Locate the cell with the specified text and output its [X, Y] center coordinate. 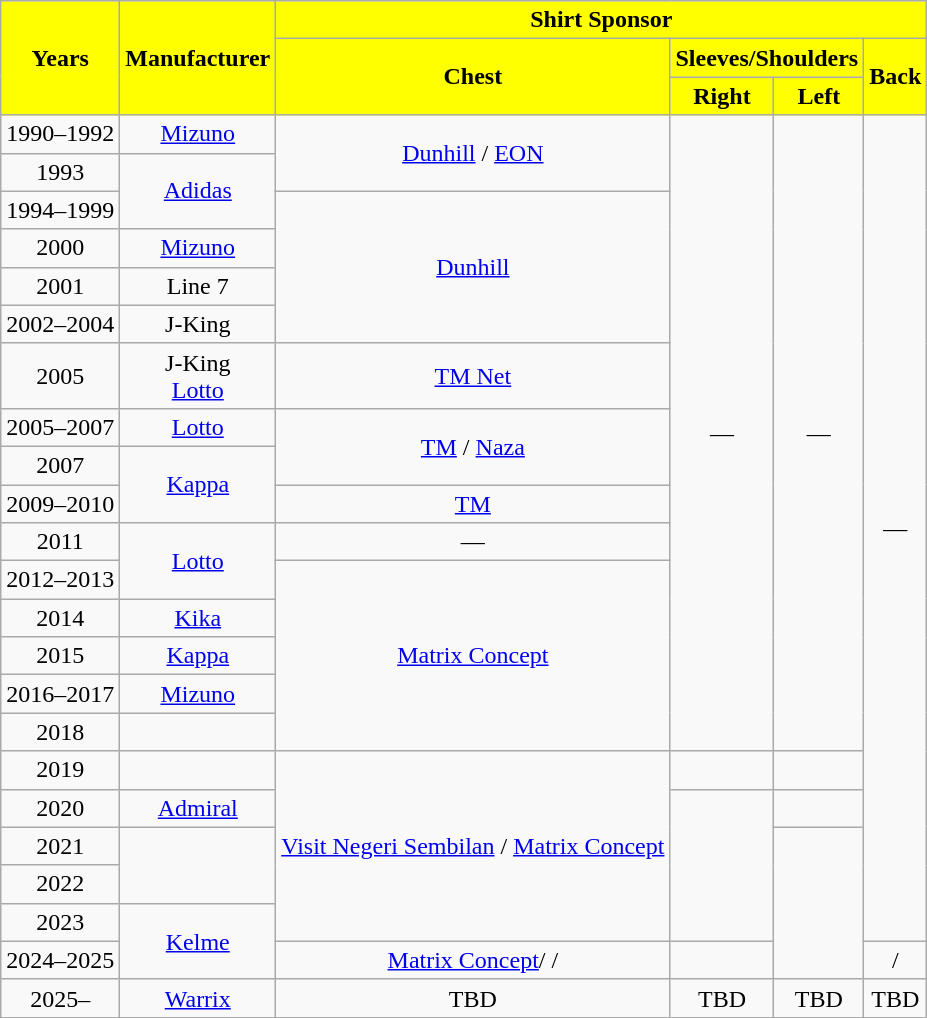
Adidas [198, 191]
/ [896, 960]
2005–2007 [60, 427]
2025– [60, 998]
Visit Negeri Sembilan / Matrix Concept [473, 846]
Warrix [198, 998]
2012–2013 [60, 580]
Chest [473, 77]
2001 [60, 286]
2016–2017 [60, 694]
2000 [60, 248]
Kelme [198, 941]
2007 [60, 465]
Shirt Sponsor [602, 20]
1993 [60, 172]
2002–2004 [60, 324]
Kika [198, 618]
Back [896, 77]
Admiral [198, 808]
Right [722, 96]
2009–2010 [60, 503]
2005 [60, 376]
TM Net [473, 376]
J-King Lotto [198, 376]
TM [473, 503]
J-King [198, 324]
Years [60, 58]
2021 [60, 846]
1990–1992 [60, 134]
Dunhill / EON [473, 153]
1994–1999 [60, 210]
2020 [60, 808]
Matrix Concept/ / [473, 960]
Manufacturer [198, 58]
Sleeves/Shoulders [767, 58]
2011 [60, 542]
2022 [60, 884]
2014 [60, 618]
Line 7 [198, 286]
Matrix Concept [473, 656]
2023 [60, 922]
2018 [60, 732]
Dunhill [473, 267]
TM / Naza [473, 446]
2015 [60, 656]
Left [819, 96]
2024–2025 [60, 960]
2019 [60, 770]
